Output the [X, Y] coordinate of the center of the cell containing the given text.  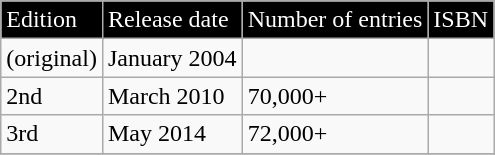
March 2010 [172, 96]
72,000+ [335, 134]
January 2004 [172, 58]
3rd [52, 134]
(original) [52, 58]
Number of entries [335, 20]
2nd [52, 96]
May 2014 [172, 134]
ISBN [461, 20]
Release date [172, 20]
Edition [52, 20]
70,000+ [335, 96]
